For the text-containing cell, return its midpoint in (X, Y) coordinate format. 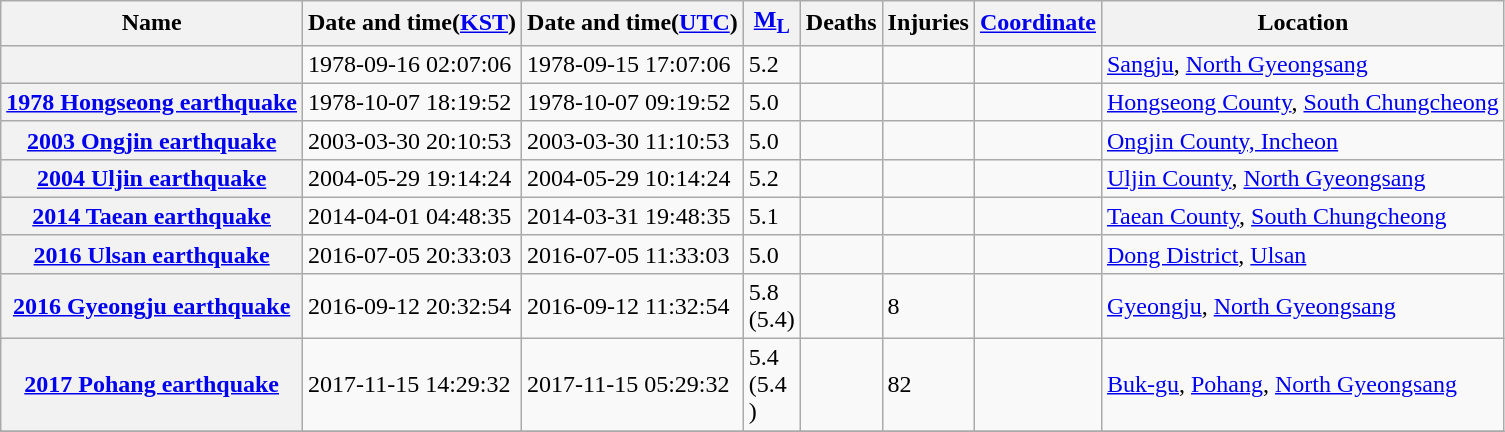
2016-09-12 20:32:54 (412, 306)
1978-09-15 17:07:06 (633, 64)
2017-11-15 05:29:32 (633, 385)
1978 Hongseong earthquake (152, 102)
5.8(5.4) (772, 306)
Name (152, 23)
Ongjin County, Incheon (1302, 140)
Deaths (841, 23)
Location (1302, 23)
Date and time(UTC) (633, 23)
1978-10-07 09:19:52 (633, 102)
Hongseong County, South Chungcheong (1302, 102)
2014-04-01 04:48:35 (412, 216)
ML (772, 23)
Dong District, Ulsan (1302, 254)
2016-09-12 11:32:54 (633, 306)
2016 Gyeongju earthquake (152, 306)
2003 Ongjin earthquake (152, 140)
1978-09-16 02:07:06 (412, 64)
Buk-gu, Pohang, North Gyeongsang (1302, 385)
2017 Pohang earthquake (152, 385)
Uljin County, North Gyeongsang (1302, 178)
8 (928, 306)
2003-03-30 11:10:53 (633, 140)
2016 Ulsan earthquake (152, 254)
Date and time(KST) (412, 23)
5.4(5.4) (772, 385)
5.1 (772, 216)
Coordinate (1038, 23)
2003-03-30 20:10:53 (412, 140)
2016-07-05 20:33:03 (412, 254)
Sangju, North Gyeongsang (1302, 64)
2004-05-29 19:14:24 (412, 178)
2004-05-29 10:14:24 (633, 178)
2017-11-15 14:29:32 (412, 385)
2014-03-31 19:48:35 (633, 216)
1978-10-07 18:19:52 (412, 102)
Gyeongju, North Gyeongsang (1302, 306)
2004 Uljin earthquake (152, 178)
2016-07-05 11:33:03 (633, 254)
Taean County, South Chungcheong (1302, 216)
2014 Taean earthquake (152, 216)
Injuries (928, 23)
82 (928, 385)
